Scan for the cell matching the given text and deliver its (X, Y) coordinate at center. 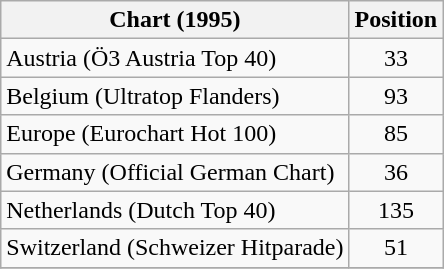
51 (396, 248)
Austria (Ö3 Austria Top 40) (175, 58)
Belgium (Ultratop Flanders) (175, 96)
33 (396, 58)
85 (396, 134)
Chart (1995) (175, 20)
135 (396, 210)
Position (396, 20)
36 (396, 172)
Switzerland (Schweizer Hitparade) (175, 248)
Europe (Eurochart Hot 100) (175, 134)
Netherlands (Dutch Top 40) (175, 210)
Germany (Official German Chart) (175, 172)
93 (396, 96)
